Search for the cell housing the specified text and yield its (x, y) center coordinate. 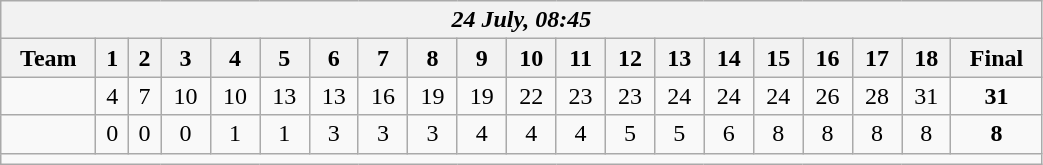
12 (630, 58)
Team (48, 58)
15 (778, 58)
24 July, 08:45 (522, 20)
17 (876, 58)
22 (532, 96)
26 (828, 96)
2 (144, 58)
9 (482, 58)
Final (996, 58)
28 (876, 96)
11 (580, 58)
18 (926, 58)
14 (728, 58)
